From the cell containing the given text, extract its center point as (x, y) coordinate. 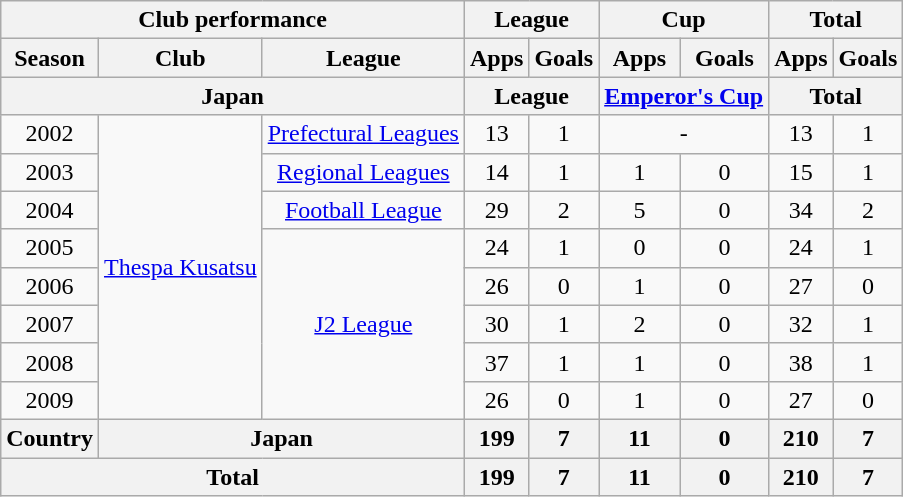
32 (801, 324)
29 (496, 210)
Football League (363, 210)
Regional Leagues (363, 172)
2008 (50, 362)
Cup (684, 20)
2002 (50, 134)
5 (640, 210)
Club (180, 58)
2003 (50, 172)
2005 (50, 248)
14 (496, 172)
38 (801, 362)
Prefectural Leagues (363, 134)
Country (50, 438)
Club performance (233, 20)
37 (496, 362)
15 (801, 172)
Season (50, 58)
2007 (50, 324)
34 (801, 210)
2004 (50, 210)
2009 (50, 400)
Thespa Kusatsu (180, 267)
- (684, 134)
2006 (50, 286)
J2 League (363, 324)
Emperor's Cup (684, 96)
30 (496, 324)
